Scan for the cell matching the given text and deliver its [X, Y] coordinate at center. 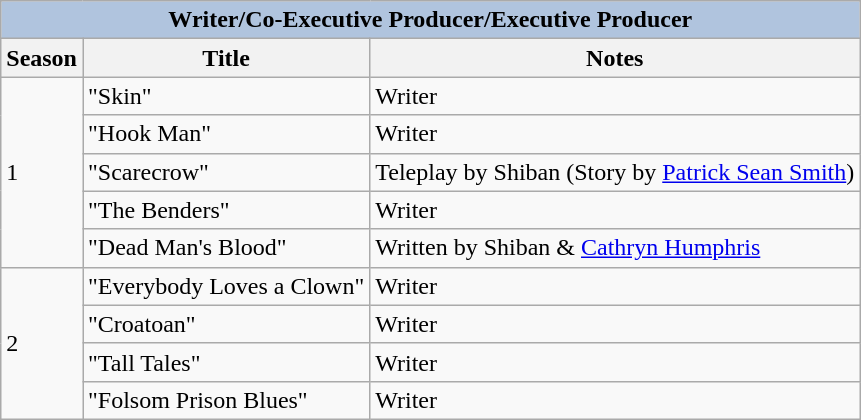
"Everybody Loves a Clown" [226, 286]
"Scarecrow" [226, 172]
1 [42, 172]
Writer/Co-Executive Producer/Executive Producer [430, 20]
"Hook Man" [226, 134]
2 [42, 343]
Title [226, 58]
"The Benders" [226, 210]
"Dead Man's Blood" [226, 248]
Written by Shiban & Cathryn Humphris [615, 248]
Teleplay by Shiban (Story by Patrick Sean Smith) [615, 172]
"Skin" [226, 96]
"Folsom Prison Blues" [226, 400]
Season [42, 58]
"Tall Tales" [226, 362]
Notes [615, 58]
"Croatoan" [226, 324]
